Return the (X, Y) coordinate for the center point of the cell that contains the specified text.  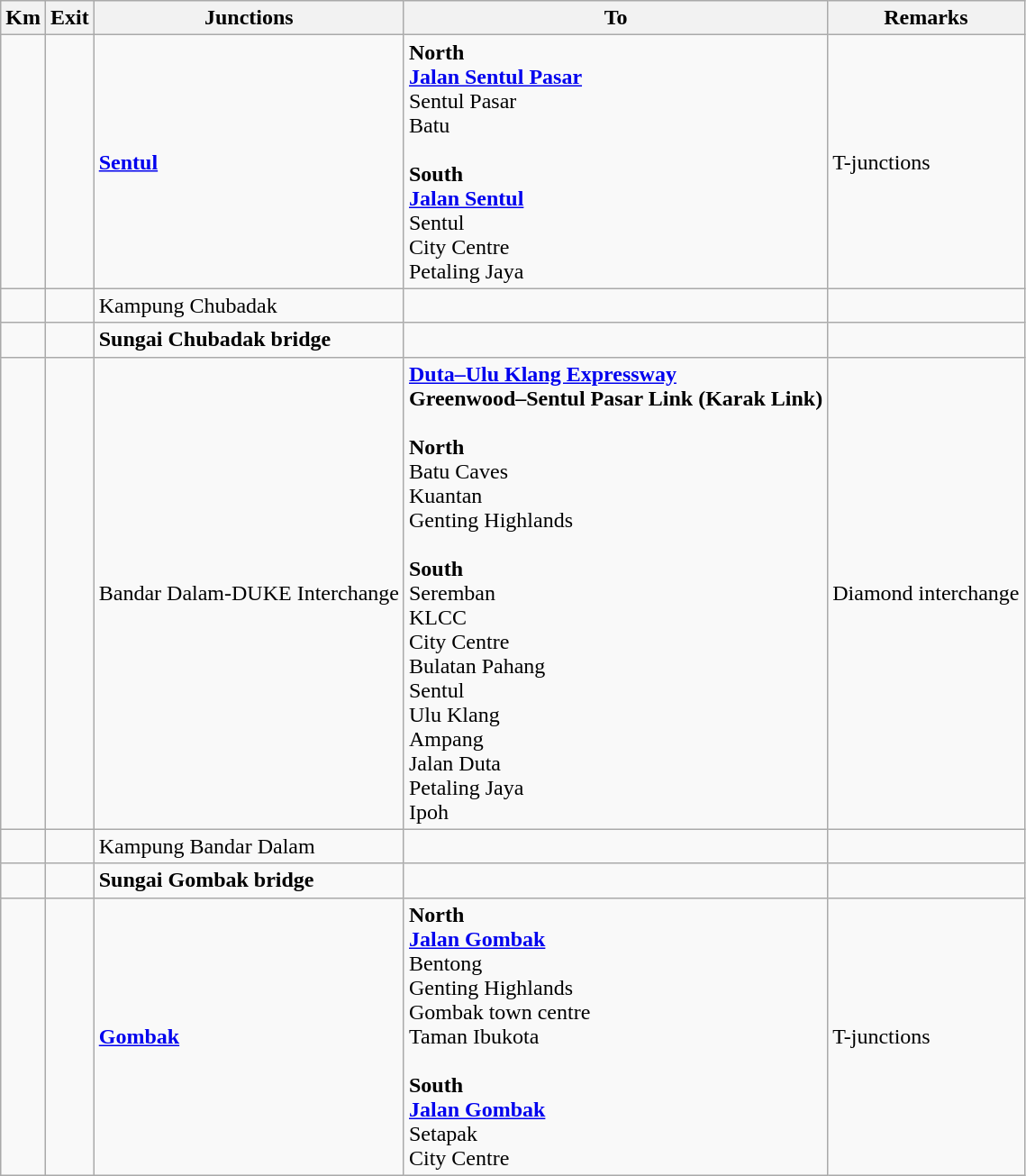
Sentul (249, 162)
Exit (69, 18)
Junctions (249, 18)
NorthJalan Sentul PasarSentul PasarBatuSouthJalan SentulSentulCity CentrePetaling Jaya (615, 162)
Sungai Gombak bridge (249, 880)
North Jalan GombakBentongGenting HighlandsGombak town centreTaman IbukotaSouth Jalan GombakSetapakCity Centre (615, 1036)
Km (23, 18)
Remarks (926, 18)
Sungai Chubadak bridge (249, 340)
Gombak (249, 1036)
Kampung Bandar Dalam (249, 846)
To (615, 18)
Diamond interchange (926, 593)
Bandar Dalam-DUKE Interchange (249, 593)
Kampung Chubadak (249, 305)
